Pinpoint the cell where the given text exists, returning its [X, Y] midpoint coordinate. 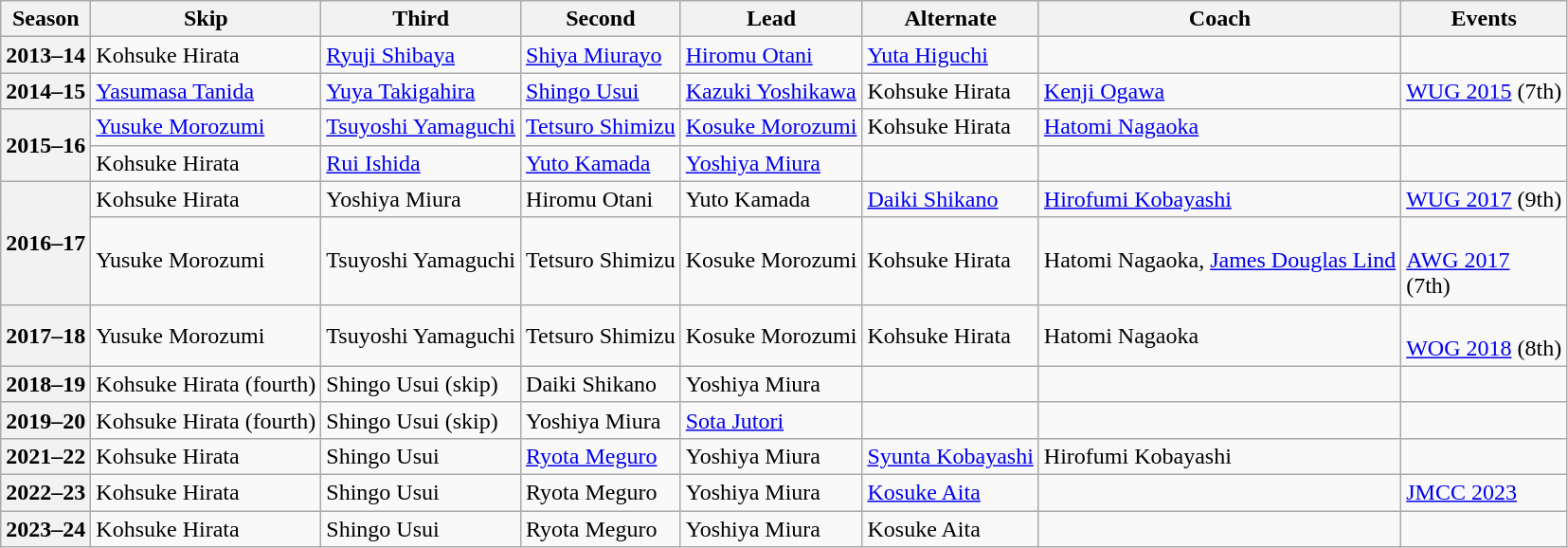
2016–17 [45, 243]
2017–18 [45, 336]
2019–20 [45, 420]
Skip [207, 19]
Lead [771, 19]
Kazuki Yoshikawa [771, 91]
2015–16 [45, 145]
Hatomi Nagaoka, James Douglas Lind [1219, 261]
JMCC 2023 [1484, 492]
WUG 2017 (9th) [1484, 199]
2023–24 [45, 528]
Ryuji Shibaya [421, 55]
Sota Jutori [771, 420]
WUG 2015 (7th) [1484, 91]
Second [601, 19]
Alternate [950, 19]
Yuta Higuchi [950, 55]
Coach [1219, 19]
2021–22 [45, 456]
AWG 2017 (7th) [1484, 261]
Season [45, 19]
2022–23 [45, 492]
Shiya Miurayo [601, 55]
2018–19 [45, 384]
Rui Ishida [421, 163]
Events [1484, 19]
Yuya Takigahira [421, 91]
Kenji Ogawa [1219, 91]
2013–14 [45, 55]
WOG 2018 (8th) [1484, 336]
Yasumasa Tanida [207, 91]
2014–15 [45, 91]
Third [421, 19]
Syunta Kobayashi [950, 456]
